Output the [x, y] coordinate of the center of the cell containing the given text.  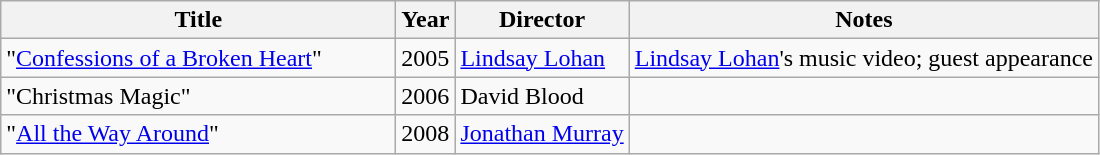
Lindsay Lohan [542, 58]
"Christmas Magic" [198, 96]
Director [542, 20]
"All the Way Around" [198, 134]
2006 [426, 96]
Notes [864, 20]
2005 [426, 58]
Jonathan Murray [542, 134]
Title [198, 20]
David Blood [542, 96]
2008 [426, 134]
"Confessions of a Broken Heart" [198, 58]
Year [426, 20]
Lindsay Lohan's music video; guest appearance [864, 58]
